Pinpoint the cell where the given text exists, returning its (x, y) midpoint coordinate. 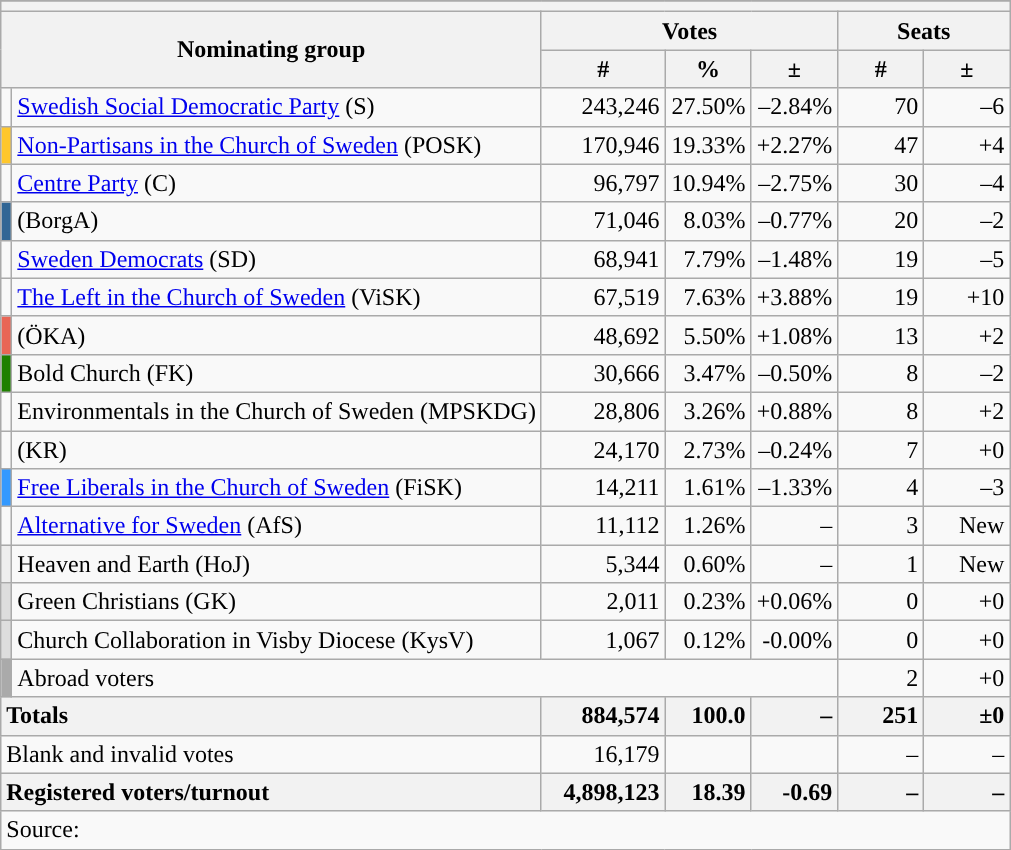
The Left in the Church of Sweden (ViSK) (277, 297)
251 (881, 716)
0.23% (708, 602)
5.50% (708, 335)
Church Collaboration in Visby Diocese (KysV) (277, 640)
-0.00% (794, 640)
4,898,123 (603, 792)
Blank and invalid votes (272, 754)
30,666 (603, 373)
70 (881, 107)
170,946 (603, 145)
19.33% (708, 145)
28,806 (603, 411)
Non-Partisans in the Church of Sweden (POSK) (277, 145)
–5 (967, 259)
–0.24% (794, 449)
Registered voters/turnout (272, 792)
(KR) (277, 449)
1,067 (603, 640)
1.61% (708, 488)
+0.88% (794, 411)
–4 (967, 183)
7.79% (708, 259)
Centre Party (C) (277, 183)
0.12% (708, 640)
+1.08% (794, 335)
1.26% (708, 526)
–1.48% (794, 259)
2,011 (603, 602)
4 (881, 488)
30 (881, 183)
18.39 (708, 792)
0.60% (708, 564)
Free Liberals in the Church of Sweden (FiSK) (277, 488)
–6 (967, 107)
16,179 (603, 754)
1 (881, 564)
Abroad voters (425, 678)
48,692 (603, 335)
10.94% (708, 183)
884,574 (603, 716)
Sweden Democrats (SD) (277, 259)
3.47% (708, 373)
Swedish Social Democratic Party (S) (277, 107)
–1.33% (794, 488)
3.26% (708, 411)
Seats (924, 31)
Source: (506, 830)
–0.50% (794, 373)
27.50% (708, 107)
47 (881, 145)
13 (881, 335)
5,344 (603, 564)
11,112 (603, 526)
Votes (689, 31)
8.03% (708, 221)
(ÖKA) (277, 335)
+2.27% (794, 145)
(BorgA) (277, 221)
Heaven and Earth (HoJ) (277, 564)
96,797 (603, 183)
2.73% (708, 449)
20 (881, 221)
67,519 (603, 297)
+10 (967, 297)
Green Christians (GK) (277, 602)
% (708, 69)
7 (881, 449)
–3 (967, 488)
-0.69 (794, 792)
3 (881, 526)
71,046 (603, 221)
–2.84% (794, 107)
14,211 (603, 488)
+4 (967, 145)
–0.77% (794, 221)
Environmentals in the Church of Sweden (MPSKDG) (277, 411)
24,170 (603, 449)
Nominating group (272, 50)
243,246 (603, 107)
Totals (272, 716)
Bold Church (FK) (277, 373)
Alternative for Sweden (AfS) (277, 526)
7.63% (708, 297)
–2.75% (794, 183)
68,941 (603, 259)
+3.88% (794, 297)
±0 (967, 716)
+0.06% (794, 602)
100.0 (708, 716)
2 (881, 678)
